Search for the cell housing the specified text and yield its (x, y) center coordinate. 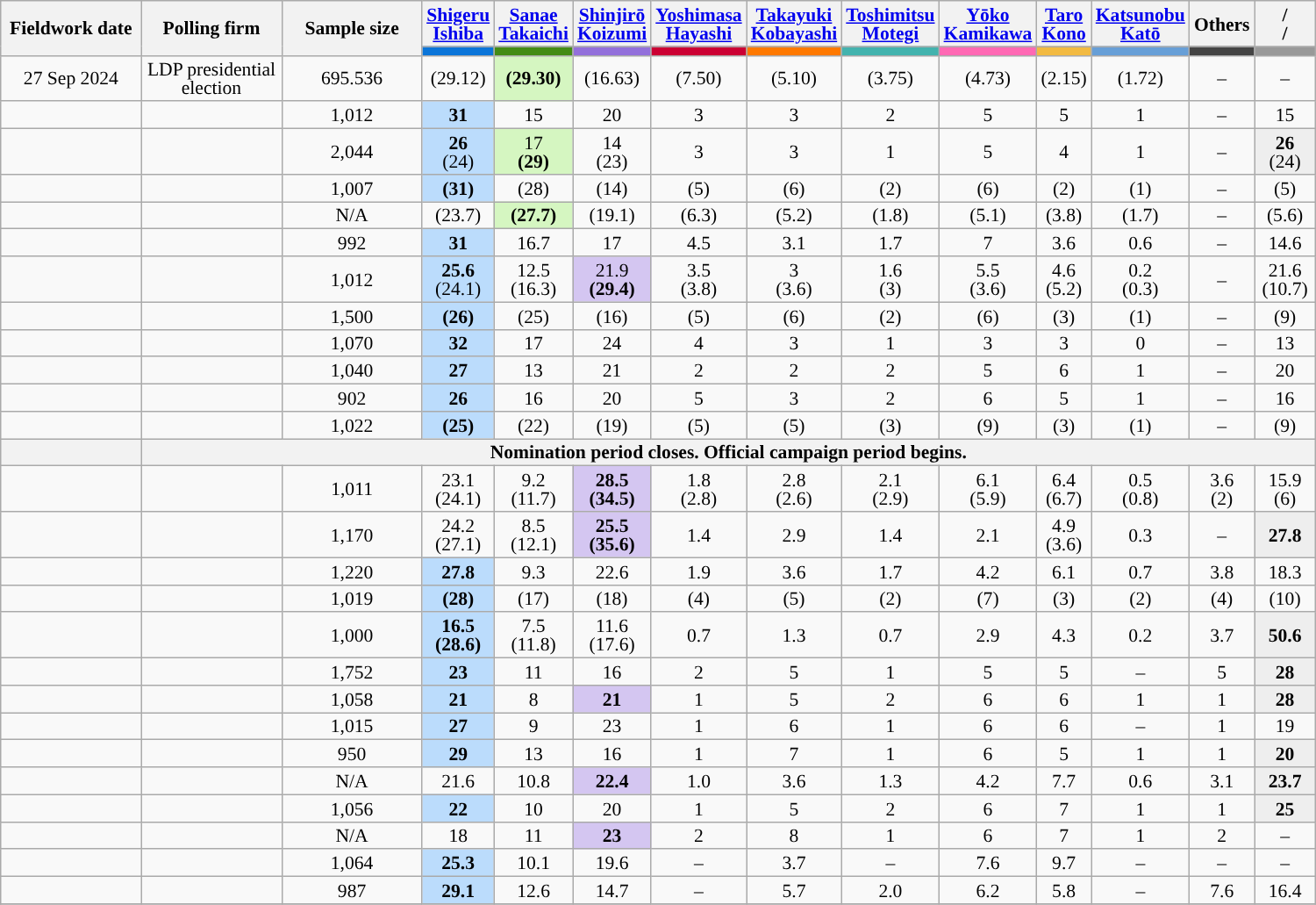
(5.10) (795, 78)
(7.50) (698, 78)
10.1 (533, 864)
3.8 (1222, 571)
22.4 (612, 781)
16.7 (533, 242)
2.1 (988, 535)
1,058 (352, 699)
1,007 (352, 188)
19 (1285, 727)
1.6(3) (890, 279)
0.2 (1141, 636)
ShigeruIshiba (458, 24)
6.4(6.7) (1063, 489)
10 (533, 808)
(7) (988, 599)
25 (1285, 808)
29.1 (458, 890)
1,040 (352, 370)
(23.7) (458, 216)
(1.72) (1141, 78)
3.6(2) (1222, 489)
1,022 (352, 425)
26 (458, 399)
6.1 (1063, 571)
(29.30) (533, 78)
2.0 (890, 890)
992 (352, 242)
YōkoKamikawa (988, 24)
24.2(27.1) (458, 535)
1.9 (698, 571)
3.5(3.8) (698, 279)
2,044 (352, 152)
0.3 (1141, 535)
10.8 (533, 781)
1,015 (352, 727)
24 (612, 342)
5.5(3.6) (988, 279)
SanaeTakaichi (533, 24)
4.6(5.2) (1063, 279)
0.5(0.8) (1141, 489)
9.2(11.7) (533, 489)
Polling firm (211, 28)
25.3 (458, 864)
(6.3) (698, 216)
(27.7) (533, 216)
7.7 (1063, 781)
1,064 (352, 864)
Others (1222, 24)
(19) (612, 425)
(14) (612, 188)
12.6 (533, 890)
4.3 (1063, 636)
YoshimasaHayashi (698, 24)
6.1(5.9) (988, 489)
TakayukiKobayashi (795, 24)
21.6(10.7) (1285, 279)
12.5(16.3) (533, 279)
950 (352, 753)
(18) (612, 599)
(1.8) (890, 216)
4.5 (698, 242)
(5.6) (1285, 216)
1.0 (698, 781)
1,019 (352, 599)
(2.15) (1063, 78)
1.8(2.8) (698, 489)
14.6 (1285, 242)
(16.63) (612, 78)
Fieldwork date (71, 28)
ToshimitsuMotegi (890, 24)
(31) (458, 188)
(1.7) (1141, 216)
18 (458, 836)
0 (1141, 342)
29 (458, 753)
11.6(17.6) (612, 636)
(3.75) (890, 78)
1,170 (352, 535)
LDP presidential election (211, 78)
2.8(2.6) (795, 489)
1,752 (352, 672)
21.9(29.4) (612, 279)
21.6 (458, 781)
(17) (533, 599)
5.7 (795, 890)
Nomination period closes. Official campaign period begins. (728, 453)
50.6 (1285, 636)
0.2(0.3) (1141, 279)
3(3.6) (795, 279)
5.8 (1063, 890)
1,220 (352, 571)
(5.2) (795, 216)
// (1285, 24)
(22) (533, 425)
1,070 (352, 342)
27 Sep 2024 (71, 78)
1,056 (352, 808)
23.1(24.1) (458, 489)
(29.12) (458, 78)
9.3 (533, 571)
(4.73) (988, 78)
16.4 (1285, 890)
22 (458, 808)
(5.1) (988, 216)
1,000 (352, 636)
6.2 (988, 890)
23.7 (1285, 781)
9.7 (1063, 864)
(19.1) (612, 216)
987 (352, 890)
22.6 (612, 571)
32 (458, 342)
(26) (458, 316)
28.5(34.5) (612, 489)
1,011 (352, 489)
17(29) (533, 152)
19.6 (612, 864)
(16) (612, 316)
(3.8) (1063, 216)
(10) (1285, 599)
25.6(24.1) (458, 279)
16.5(28.6) (458, 636)
9 (533, 727)
15.9(6) (1285, 489)
14.7 (612, 890)
8.5(12.1) (533, 535)
18.3 (1285, 571)
25.5(35.6) (612, 535)
902 (352, 399)
695.536 (352, 78)
2.1(2.9) (890, 489)
4.9(3.6) (1063, 535)
1,500 (352, 316)
TaroKono (1063, 24)
7.5(11.8) (533, 636)
KatsunobuKatō (1141, 24)
Sample size (352, 28)
ShinjirōKoizumi (612, 24)
14(23) (612, 152)
